Pinpoint the cell where the given text exists, returning its [X, Y] midpoint coordinate. 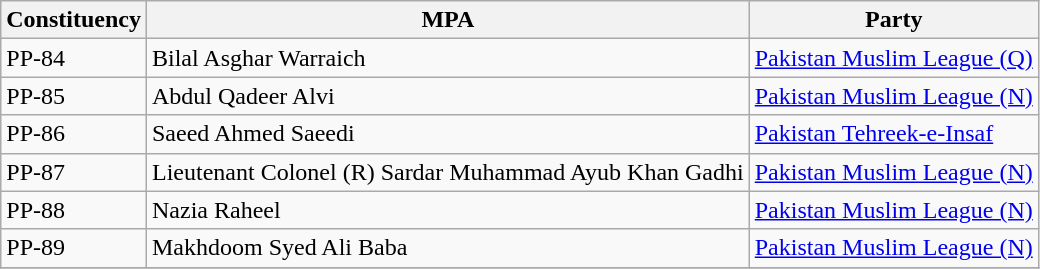
Saeed Ahmed Saeedi [448, 134]
PP-89 [74, 248]
Makhdoom Syed Ali Baba [448, 248]
Constituency [74, 20]
Lieutenant Colonel (R) Sardar Muhammad Ayub Khan Gadhi [448, 172]
Bilal Asghar Warraich [448, 58]
Nazia Raheel [448, 210]
PP-87 [74, 172]
Party [894, 20]
MPA [448, 20]
Abdul Qadeer Alvi [448, 96]
Pakistan Muslim League (Q) [894, 58]
PP-85 [74, 96]
PP-88 [74, 210]
PP-84 [74, 58]
PP-86 [74, 134]
Pakistan Tehreek-e-Insaf [894, 134]
